Provide the (x, y) coordinate of the cell's center where the given text is located.  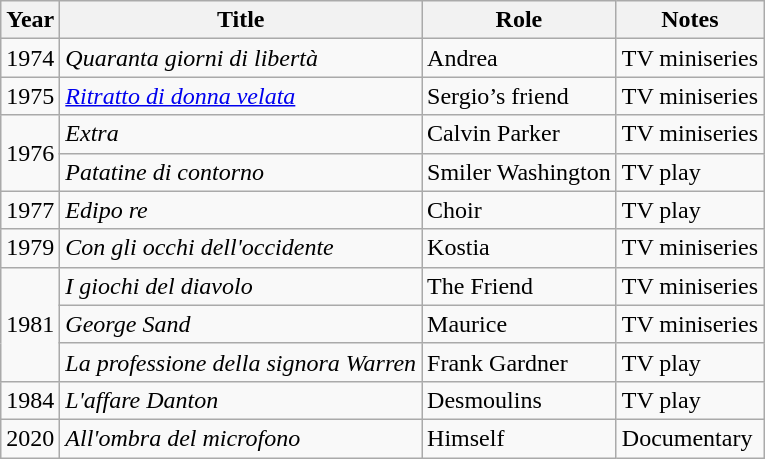
Maurice (520, 324)
The Friend (520, 286)
La professione della signora Warren (241, 362)
Quaranta giorni di libertà (241, 58)
Documentary (690, 438)
Choir (520, 210)
Desmoulins (520, 400)
1976 (30, 153)
Edipo re (241, 210)
Sergio’s friend (520, 96)
2020 (30, 438)
Calvin Parker (520, 134)
Ritratto di donna velata (241, 96)
Notes (690, 20)
L'affare Danton (241, 400)
Andrea (520, 58)
Himself (520, 438)
George Sand (241, 324)
All'ombra del microfono (241, 438)
Title (241, 20)
1981 (30, 324)
1977 (30, 210)
Frank Gardner (520, 362)
1979 (30, 248)
Patatine di contorno (241, 172)
1974 (30, 58)
1984 (30, 400)
Year (30, 20)
Extra (241, 134)
Kostia (520, 248)
Smiler Washington (520, 172)
Con gli occhi dell'occidente (241, 248)
Role (520, 20)
1975 (30, 96)
I giochi del diavolo (241, 286)
